Detect which cell encompasses the target text, then output its [X, Y] center coordinate. 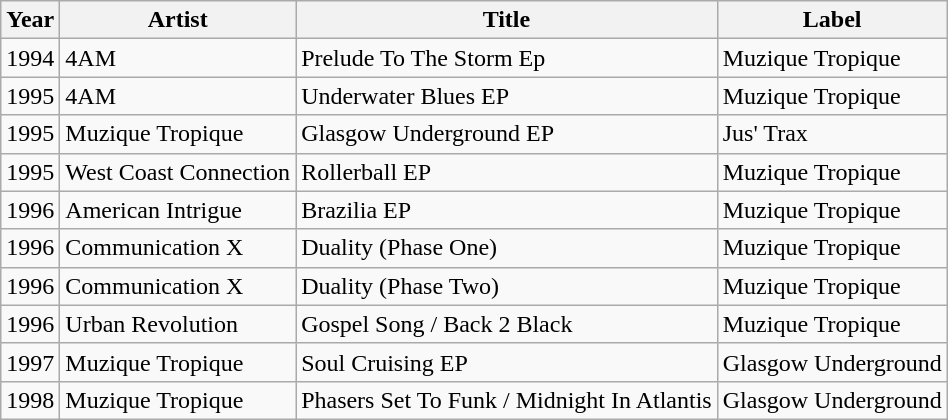
Prelude To The Storm Ep [507, 58]
Phasers Set To Funk / Midnight In Atlantis [507, 400]
Jus' Trax [832, 134]
Soul Cruising EP [507, 362]
1997 [30, 362]
Urban Revolution [178, 324]
Underwater Blues EP [507, 96]
Gospel Song / Back 2 Black [507, 324]
American Intrigue [178, 210]
Glasgow Underground EP [507, 134]
Year [30, 20]
Title [507, 20]
Duality (Phase One) [507, 248]
Brazilia EP [507, 210]
1998 [30, 400]
Rollerball EP [507, 172]
Label [832, 20]
West Coast Connection [178, 172]
Artist [178, 20]
1994 [30, 58]
Duality (Phase Two) [507, 286]
